Scan for the cell matching the given text and deliver its [x, y] coordinate at center. 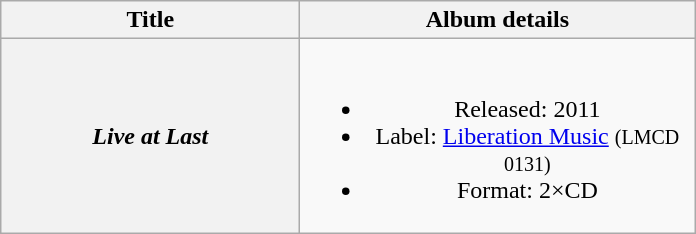
Live at Last [150, 136]
Released: 2011Label: Liberation Music (LMCD 0131)Format: 2×CD [498, 136]
Album details [498, 20]
Title [150, 20]
